Return the (X, Y) coordinate for the center point of the cell that contains the specified text.  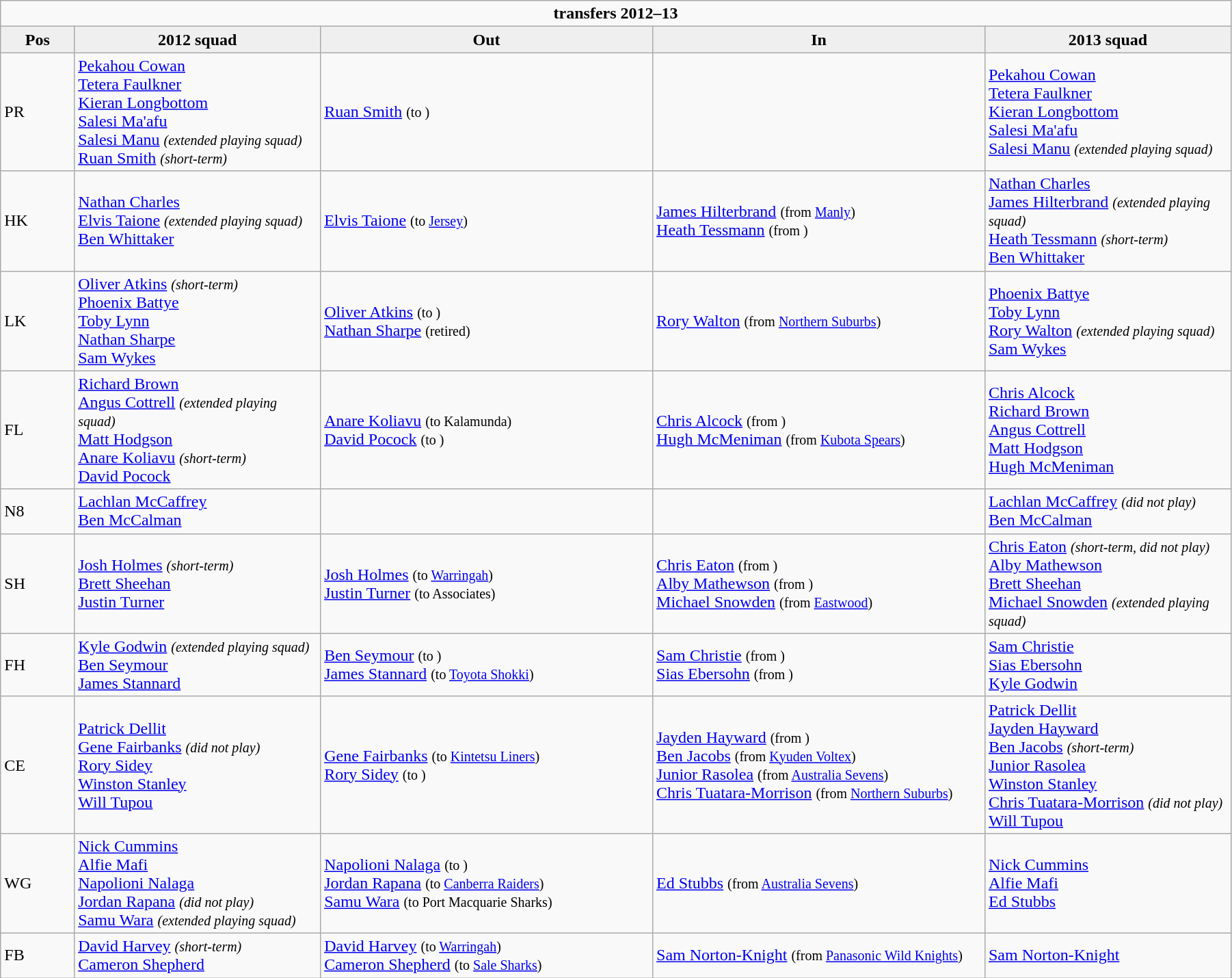
James Hilterbrand (from Manly) Heath Tessmann (from ) (819, 221)
FL (38, 429)
LK (38, 321)
David Harvey (short-term)Cameron Shepherd (198, 955)
HK (38, 221)
Oliver Atkins (to ) Nathan Sharpe (retired) (487, 321)
CE (38, 765)
WG (38, 883)
Patrick DellitJayden HaywardBen Jacobs (short-term)Junior RasoleaWinston StanleyChris Tuatara-Morrison (did not play)Will Tupou (1108, 765)
Richard BrownAngus Cottrell (extended playing squad)Matt HodgsonAnare Koliavu (short-term)David Pocock (198, 429)
Patrick DellitGene Fairbanks (did not play)Rory SideyWinston StanleyWill Tupou (198, 765)
Pekahou CowanTetera FaulknerKieran LongbottomSalesi Ma'afuSalesi Manu (extended playing squad) (1108, 112)
Sam Norton-Knight (from Panasonic Wild Knights) (819, 955)
Ruan Smith (to ) (487, 112)
Pekahou CowanTetera FaulknerKieran LongbottomSalesi Ma'afuSalesi Manu (extended playing squad)Ruan Smith (short-term) (198, 112)
Chris Eaton (from ) Alby Mathewson (from ) Michael Snowden (from Eastwood) (819, 583)
Chris AlcockRichard BrownAngus CottrellMatt HodgsonHugh McMeniman (1108, 429)
Josh Holmes (short-term)Brett SheehanJustin Turner (198, 583)
Nick CumminsAlfie MafiNapolioni NalagaJordan Rapana (did not play)Samu Wara (extended playing squad) (198, 883)
transfers 2012–13 (616, 14)
In (819, 40)
N8 (38, 512)
Gene Fairbanks (to Kintetsu Liners) Rory Sidey (to ) (487, 765)
Jayden Hayward (from ) Ben Jacobs (from Kyuden Voltex) Junior Rasolea (from Australia Sevens) Chris Tuatara-Morrison (from Northern Suburbs) (819, 765)
FH (38, 665)
Sam ChristieSias EbersohnKyle Godwin (1108, 665)
Pos (38, 40)
Nathan CharlesJames Hilterbrand (extended playing squad)Heath Tessmann (short-term)Ben Whittaker (1108, 221)
Chris Alcock (from ) Hugh McMeniman (from Kubota Spears) (819, 429)
Ed Stubbs (from Australia Sevens) (819, 883)
Kyle Godwin (extended playing squad)Ben SeymourJames Stannard (198, 665)
Sam Christie (from ) Sias Ebersohn (from ) (819, 665)
SH (38, 583)
Lachlan McCaffreyBen McCalman (198, 512)
FB (38, 955)
David Harvey (to Warringah) Cameron Shepherd (to Sale Sharks) (487, 955)
Oliver Atkins (short-term)Phoenix BattyeToby LynnNathan SharpeSam Wykes (198, 321)
Lachlan McCaffrey (did not play)Ben McCalman (1108, 512)
Out (487, 40)
2012 squad (198, 40)
Anare Koliavu (to Kalamunda) David Pocock (to ) (487, 429)
Chris Eaton (short-term, did not play)Alby MathewsonBrett SheehanMichael Snowden (extended playing squad) (1108, 583)
Napolioni Nalaga (to ) Jordan Rapana (to Canberra Raiders) Samu Wara (to Port Macquarie Sharks) (487, 883)
Sam Norton-Knight (1108, 955)
Nathan CharlesElvis Taione (extended playing squad)Ben Whittaker (198, 221)
Josh Holmes (to Warringah) Justin Turner (to Associates) (487, 583)
2013 squad (1108, 40)
Rory Walton (from Northern Suburbs) (819, 321)
Phoenix BattyeToby LynnRory Walton (extended playing squad)Sam Wykes (1108, 321)
Elvis Taione (to Jersey) (487, 221)
PR (38, 112)
Ben Seymour (to ) James Stannard (to Toyota Shokki) (487, 665)
Nick CumminsAlfie MafiEd Stubbs (1108, 883)
